Pinpoint the cell where the given text exists, returning its [x, y] midpoint coordinate. 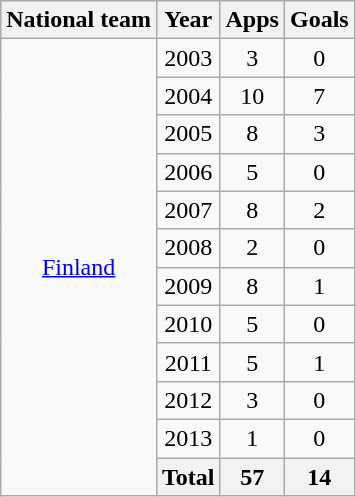
2013 [188, 438]
7 [319, 96]
National team [79, 20]
2003 [188, 58]
2004 [188, 96]
2006 [188, 172]
2008 [188, 248]
Year [188, 20]
2011 [188, 362]
Goals [319, 20]
2007 [188, 210]
2010 [188, 324]
57 [252, 477]
Apps [252, 20]
10 [252, 96]
2005 [188, 134]
2009 [188, 286]
2012 [188, 400]
14 [319, 477]
Total [188, 477]
Finland [79, 268]
